Return (x, y) of the center of cell containing provided text 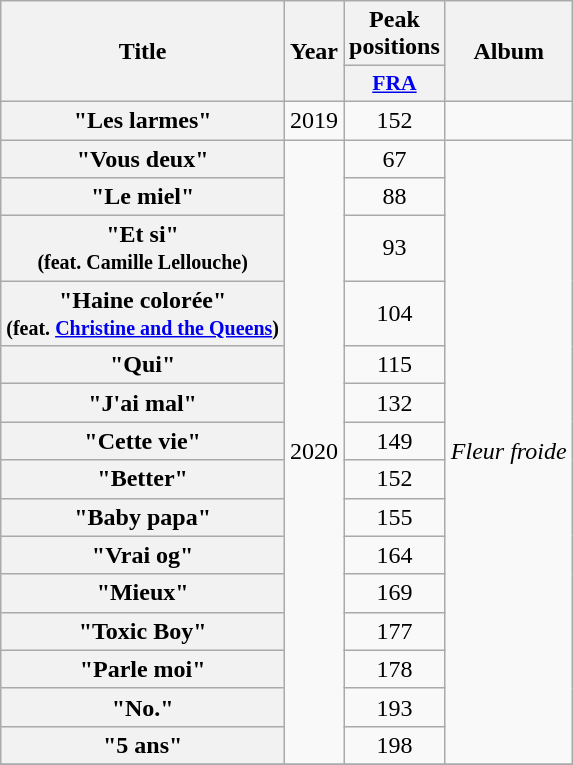
198 (395, 745)
FRA (395, 84)
Peak positions (395, 34)
"Better" (143, 479)
"Qui" (143, 365)
104 (395, 314)
"5 ans" (143, 745)
169 (395, 593)
"Cette vie" (143, 441)
"Mieux" (143, 593)
132 (395, 403)
2020 (314, 452)
"Et si"(feat. Camille Lellouche) (143, 248)
193 (395, 707)
164 (395, 555)
177 (395, 631)
"Le miel" (143, 197)
Title (143, 52)
"Les larmes" (143, 120)
"Haine colorée"(feat. Christine and the Queens) (143, 314)
2019 (314, 120)
88 (395, 197)
67 (395, 159)
"Vous deux" (143, 159)
"No." (143, 707)
"J'ai mal" (143, 403)
149 (395, 441)
"Parle moi" (143, 669)
155 (395, 517)
93 (395, 248)
178 (395, 669)
"Toxic Boy" (143, 631)
"Baby papa" (143, 517)
Year (314, 52)
115 (395, 365)
"Vrai og" (143, 555)
Fleur froide (508, 452)
Album (508, 52)
